Determine the (X, Y) coordinate at the center of the cell enclosing the given text.  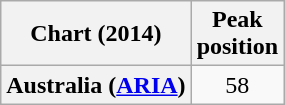
Australia (ARIA) (96, 85)
Peakposition (237, 34)
Chart (2014) (96, 34)
58 (237, 85)
